Identify which cell holds the provided text, then report its (X, Y) central coordinate. 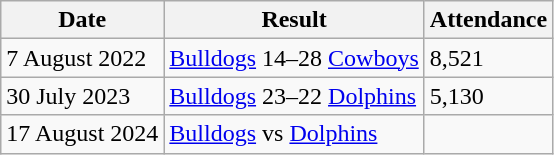
17 August 2024 (82, 134)
Date (82, 20)
Attendance (488, 20)
Bulldogs 23–22 Dolphins (294, 96)
30 July 2023 (82, 96)
7 August 2022 (82, 58)
8,521 (488, 58)
Bulldogs 14–28 Cowboys (294, 58)
Result (294, 20)
5,130 (488, 96)
Bulldogs vs Dolphins (294, 134)
